Capture the cell that displays the provided text and extract its (x, y) central coordinate. 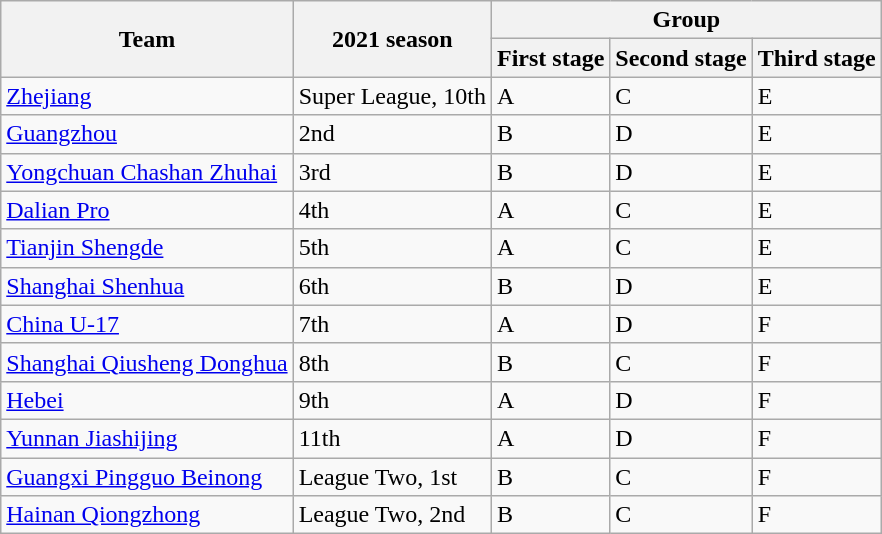
9th (392, 400)
League Two, 1st (392, 477)
Shanghai Shenhua (147, 286)
8th (392, 362)
First stage (550, 58)
Group (686, 20)
League Two, 2nd (392, 515)
Shanghai Qiusheng Donghua (147, 362)
11th (392, 438)
Second stage (681, 58)
Team (147, 39)
Dalian Pro (147, 210)
Guangzhou (147, 134)
Yunnan Jiashijing (147, 438)
Hainan Qiongzhong (147, 515)
China U-17 (147, 324)
Super League, 10th (392, 96)
Tianjin Shengde (147, 248)
3rd (392, 172)
2nd (392, 134)
4th (392, 210)
Hebei (147, 400)
7th (392, 324)
6th (392, 286)
5th (392, 248)
2021 season (392, 39)
Zhejiang (147, 96)
Guangxi Pingguo Beinong (147, 477)
Third stage (816, 58)
Yongchuan Chashan Zhuhai (147, 172)
